Capture the cell that displays the provided text and extract its (x, y) central coordinate. 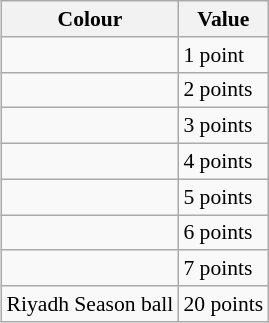
7 points (223, 268)
3 points (223, 126)
5 points (223, 197)
6 points (223, 232)
Value (223, 19)
20 points (223, 304)
Riyadh Season ball (90, 304)
2 points (223, 90)
4 points (223, 161)
1 point (223, 54)
Colour (90, 19)
